Determine the [x, y] coordinate at the center of the cell enclosing the given text.  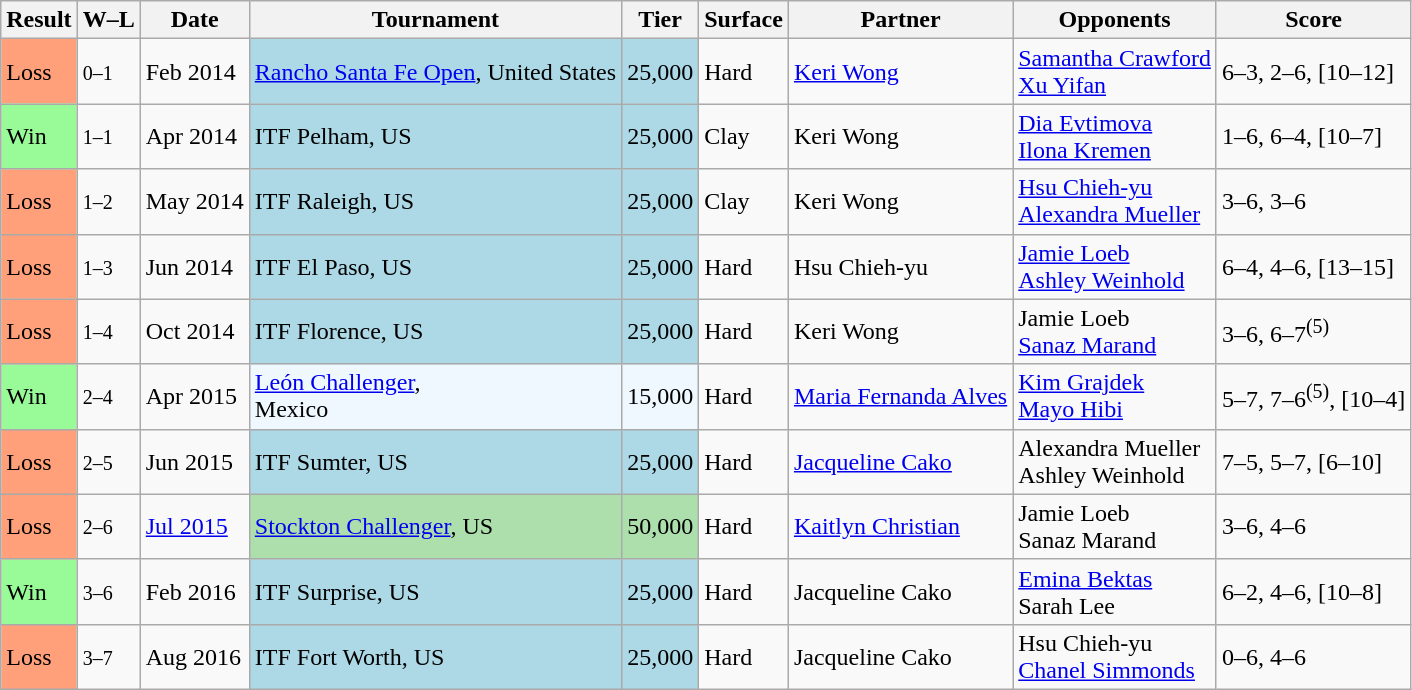
Apr 2014 [194, 136]
7–5, 5–7, [6–10] [1313, 462]
3–6, 6–7(5) [1313, 332]
Stockton Challenger, US [435, 526]
Result [39, 20]
3–6 [108, 592]
Oct 2014 [194, 332]
Kim Grajdek Mayo Hibi [1115, 396]
Tournament [435, 20]
2–4 [108, 396]
Alexandra Mueller Ashley Weinhold [1115, 462]
Hsu Chieh-yu Alexandra Mueller [1115, 202]
Rancho Santa Fe Open, United States [435, 72]
Surface [744, 20]
ITF El Paso, US [435, 266]
W–L [108, 20]
3–7 [108, 656]
ITF Sumter, US [435, 462]
ITF Surprise, US [435, 592]
15,000 [660, 396]
0–1 [108, 72]
Hsu Chieh-yu Chanel Simmonds [1115, 656]
Score [1313, 20]
3–6, 3–6 [1313, 202]
2–5 [108, 462]
Tier [660, 20]
6–2, 4–6, [10–8] [1313, 592]
Opponents [1115, 20]
Feb 2014 [194, 72]
Jamie Loeb Ashley Weinhold [1115, 266]
5–7, 7–6(5), [10–4] [1313, 396]
1–3 [108, 266]
50,000 [660, 526]
Samantha Crawford Xu Yifan [1115, 72]
1–2 [108, 202]
6–3, 2–6, [10–12] [1313, 72]
ITF Fort Worth, US [435, 656]
ITF Florence, US [435, 332]
3–6, 4–6 [1313, 526]
Maria Fernanda Alves [900, 396]
0–6, 4–6 [1313, 656]
Aug 2016 [194, 656]
6–4, 4–6, [13–15] [1313, 266]
1–1 [108, 136]
Partner [900, 20]
2–6 [108, 526]
Feb 2016 [194, 592]
Jun 2014 [194, 266]
León Challenger, Mexico [435, 396]
1–4 [108, 332]
Hsu Chieh-yu [900, 266]
Jul 2015 [194, 526]
ITF Raleigh, US [435, 202]
Date [194, 20]
Kaitlyn Christian [900, 526]
Apr 2015 [194, 396]
1–6, 6–4, [10–7] [1313, 136]
ITF Pelham, US [435, 136]
May 2014 [194, 202]
Emina Bektas Sarah Lee [1115, 592]
Dia Evtimova Ilona Kremen [1115, 136]
Jun 2015 [194, 462]
